Return the [x, y] coordinate for the center point of the cell that contains the specified text.  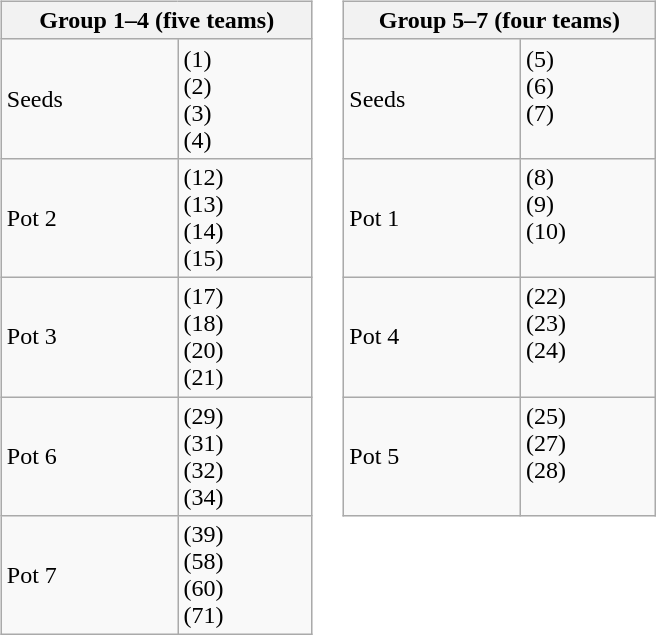
(22) (23) (24) [587, 336]
(17) (18) (20) (21) [245, 336]
(12) (13) (14) (15) [245, 218]
Pot 4 [432, 336]
Group 5–7 (four teams) [500, 20]
(1) (2) (3) (4) [245, 98]
Pot 1 [432, 218]
Group 1–4 (five teams) [156, 20]
Pot 6 [90, 456]
(8) (9) (10) [587, 218]
Pot 2 [90, 218]
Pot 5 [432, 456]
Pot 3 [90, 336]
Pot 7 [90, 576]
(29) (31) (32) (34) [245, 456]
(25) (27) (28) [587, 456]
(5) (6) (7) [587, 98]
(39) (58) (60) (71) [245, 576]
